Return [x, y] of the center of cell containing provided text 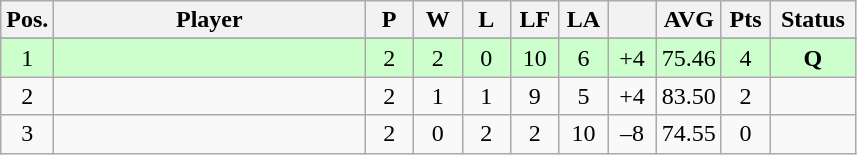
Q [813, 58]
9 [536, 96]
LA [584, 20]
Player [210, 20]
LF [536, 20]
P [390, 20]
83.50 [688, 96]
Status [813, 20]
6 [584, 58]
3 [28, 134]
74.55 [688, 134]
AVG [688, 20]
–8 [632, 134]
4 [746, 58]
W [438, 20]
Pts [746, 20]
Pos. [28, 20]
L [486, 20]
75.46 [688, 58]
5 [584, 96]
